Locate the cell with the specified text and output its [X, Y] center coordinate. 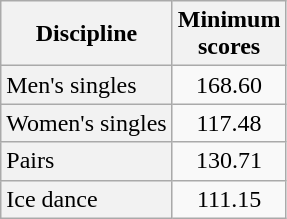
Discipline [86, 34]
130.71 [229, 161]
Minimumscores [229, 34]
Ice dance [86, 199]
117.48 [229, 123]
111.15 [229, 199]
Pairs [86, 161]
Men's singles [86, 85]
168.60 [229, 85]
Women's singles [86, 123]
